Return (x, y) of the center of cell containing provided text 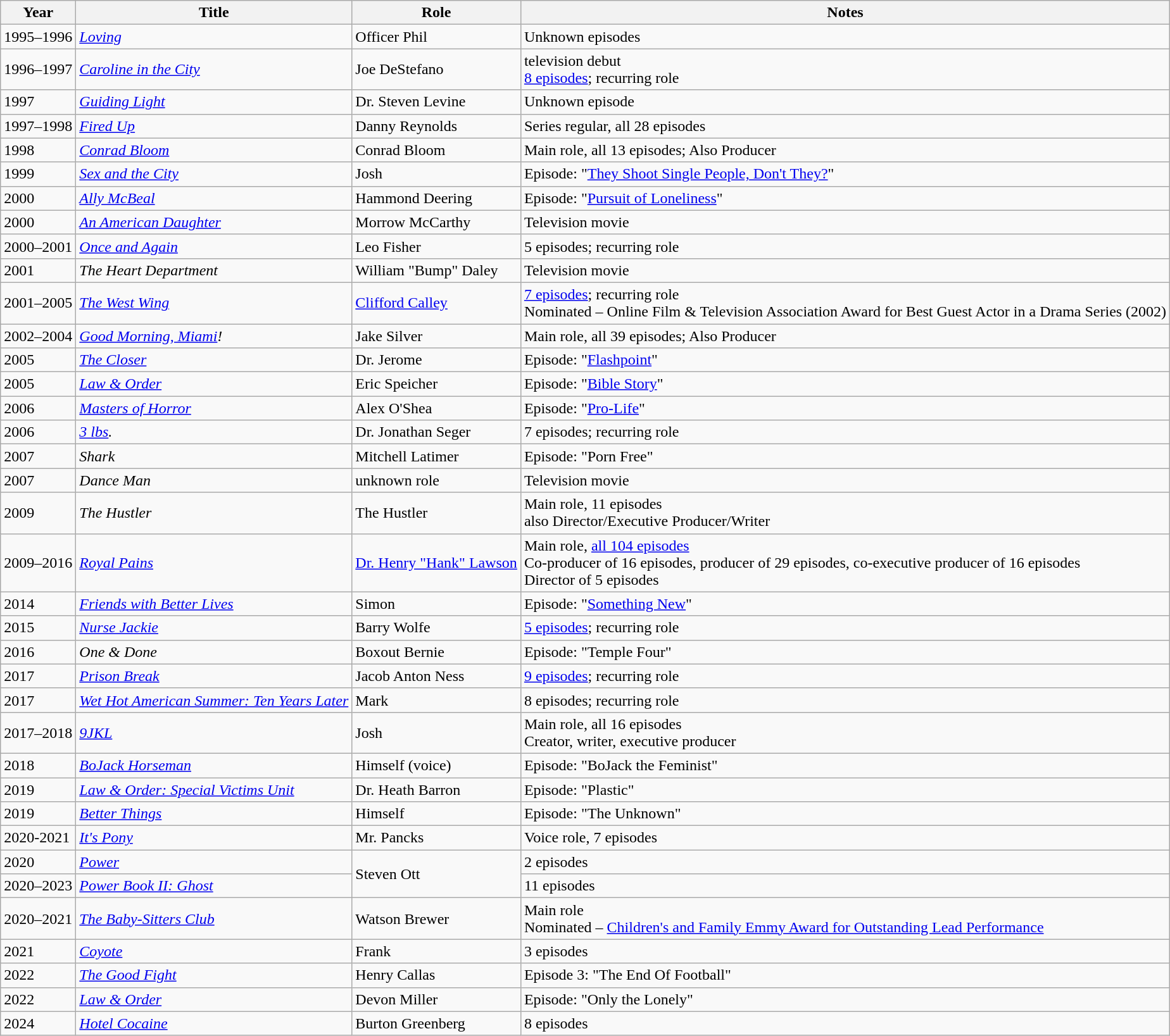
Better Things (214, 814)
Episode: "Porn Free" (845, 456)
Prison Break (214, 676)
Episode: "They Shoot Single People, Don't They?" (845, 174)
Steven Ott (437, 874)
3 episodes (845, 951)
2016 (38, 652)
The Good Fight (214, 975)
Episode: "Temple Four" (845, 652)
Burton Greenberg (437, 1023)
Episode: "Something New" (845, 604)
Episode: "Plastic" (845, 789)
BoJack Horseman (214, 765)
2009–2016 (38, 563)
2000–2001 (38, 246)
Eric Speicher (437, 384)
8 episodes (845, 1023)
1996–1997 (38, 70)
Main role, 11 episodesalso Director/Executive Producer/Writer (845, 513)
Masters of Horror (214, 408)
Wet Hot American Summer: Ten Years Later (214, 700)
2009 (38, 513)
Good Morning, Miami! (214, 336)
Episode: "Pursuit of Loneliness" (845, 198)
Mark (437, 700)
1997 (38, 102)
2021 (38, 951)
Role (437, 13)
television debut8 episodes; recurring role (845, 70)
Episode: "Flashpoint" (845, 360)
Once and Again (214, 246)
Himself (voice) (437, 765)
unknown role (437, 480)
7 episodes; recurring roleNominated – Online Film & Television Association Award for Best Guest Actor in a Drama Series (2002) (845, 303)
Friends with Better Lives (214, 604)
1997–1998 (38, 126)
1995–1996 (38, 37)
9 episodes; recurring role (845, 676)
Clifford Calley (437, 303)
Hammond Deering (437, 198)
2017–2018 (38, 733)
Power Book II: Ghost (214, 886)
Jake Silver (437, 336)
Dr. Steven Levine (437, 102)
Simon (437, 604)
7 episodes; recurring role (845, 432)
Leo Fisher (437, 246)
Dr. Jerome (437, 360)
Guiding Light (214, 102)
2001 (38, 270)
2020–2021 (38, 919)
9JKL (214, 733)
Officer Phil (437, 37)
2020-2021 (38, 838)
The Closer (214, 360)
Joe DeStefano (437, 70)
Ally McBeal (214, 198)
Episode: "BoJack the Feminist" (845, 765)
Mr. Pancks (437, 838)
It's Pony (214, 838)
Title (214, 13)
Dr. Jonathan Seger (437, 432)
Episode: "The Unknown" (845, 814)
Voice role, 7 episodes (845, 838)
Main role, all 16 episodesCreator, writer, executive producer (845, 733)
Loving (214, 37)
8 episodes; recurring role (845, 700)
Mitchell Latimer (437, 456)
Sex and the City (214, 174)
Devon Miller (437, 999)
Episode: "Pro-Life" (845, 408)
Himself (437, 814)
Dr. Henry "Hank" Lawson (437, 563)
Danny Reynolds (437, 126)
Watson Brewer (437, 919)
Power (214, 862)
2024 (38, 1023)
Dr. Heath Barron (437, 789)
Series regular, all 28 episodes (845, 126)
Boxout Bernie (437, 652)
Notes (845, 13)
Unknown episodes (845, 37)
Dance Man (214, 480)
Episode: "Bible Story" (845, 384)
Hotel Cocaine (214, 1023)
Main role, all 13 episodes; Also Producer (845, 150)
2014 (38, 604)
Frank (437, 951)
The Baby-Sitters Club (214, 919)
Main role, all 39 episodes; Also Producer (845, 336)
Coyote (214, 951)
Unknown episode (845, 102)
Main role Nominated – Children's and Family Emmy Award for Outstanding Lead Performance (845, 919)
Year (38, 13)
Episode 3: "The End Of Football" (845, 975)
The Heart Department (214, 270)
One & Done (214, 652)
3 lbs. (214, 432)
Main role, all 104 episodesCo-producer of 16 episodes, producer of 29 episodes, co-executive producer of 16 episodesDirector of 5 episodes (845, 563)
Alex O'Shea (437, 408)
Episode: "Only the Lonely" (845, 999)
Jacob Anton Ness (437, 676)
1998 (38, 150)
Royal Pains (214, 563)
2015 (38, 628)
The West Wing (214, 303)
1999 (38, 174)
Caroline in the City (214, 70)
Law & Order: Special Victims Unit (214, 789)
2001–2005 (38, 303)
William "Bump" Daley (437, 270)
An American Daughter (214, 222)
Henry Callas (437, 975)
2020 (38, 862)
Fired Up (214, 126)
Morrow McCarthy (437, 222)
2020–2023 (38, 886)
2018 (38, 765)
Shark (214, 456)
Barry Wolfe (437, 628)
Nurse Jackie (214, 628)
2 episodes (845, 862)
11 episodes (845, 886)
2002–2004 (38, 336)
